From the cell containing the given text, extract its center point as [x, y] coordinate. 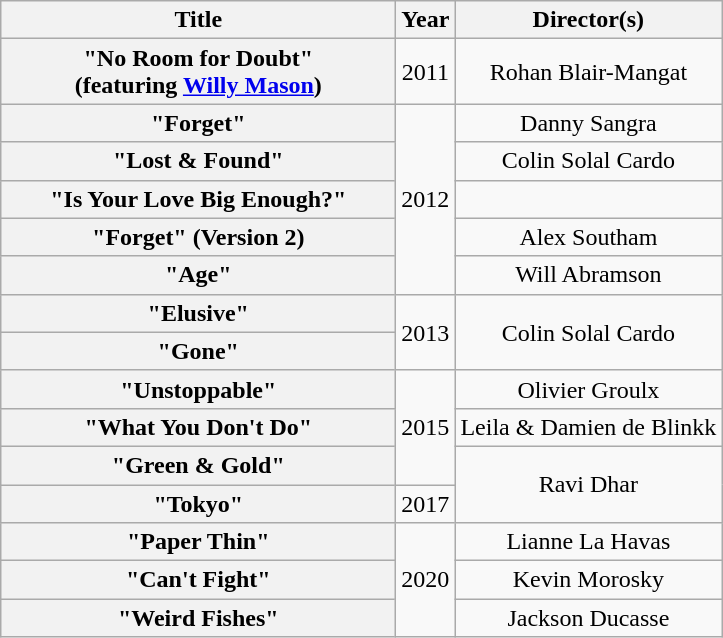
"No Room for Doubt"(featuring Willy Mason) [198, 72]
"Age" [198, 275]
Kevin Morosky [588, 580]
"Tokyo" [198, 503]
2017 [426, 503]
Rohan Blair-Mangat [588, 72]
"Unstoppable" [198, 389]
Leila & Damien de Blinkk [588, 427]
"What You Don't Do" [198, 427]
Ravi Dhar [588, 484]
Will Abramson [588, 275]
"Is Your Love Big Enough?" [198, 199]
2011 [426, 72]
"Paper Thin" [198, 542]
"Forget" [198, 123]
Jackson Ducasse [588, 618]
2020 [426, 580]
"Weird Fishes" [198, 618]
Lianne La Havas [588, 542]
"Can't Fight" [198, 580]
Director(s) [588, 20]
"Lost & Found" [198, 161]
Year [426, 20]
"Forget" (Version 2) [198, 237]
"Green & Gold" [198, 465]
Olivier Groulx [588, 389]
2013 [426, 332]
"Gone" [198, 351]
2015 [426, 427]
Title [198, 20]
Danny Sangra [588, 123]
Alex Southam [588, 237]
2012 [426, 199]
"Elusive" [198, 313]
